Scan for the cell matching the given text and deliver its (x, y) coordinate at center. 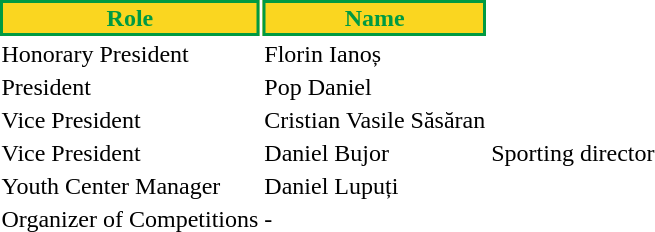
Honorary President (130, 54)
President (130, 87)
Florin Ianoș (375, 54)
Role (130, 18)
Cristian Vasile Săsăran (375, 120)
Name (375, 18)
Daniel Lupuți (375, 186)
Youth Center Manager (130, 186)
Pop Daniel (375, 87)
Daniel Bujor (375, 153)
